Extract the [X, Y] coordinate from the center of the cell holding the provided text.  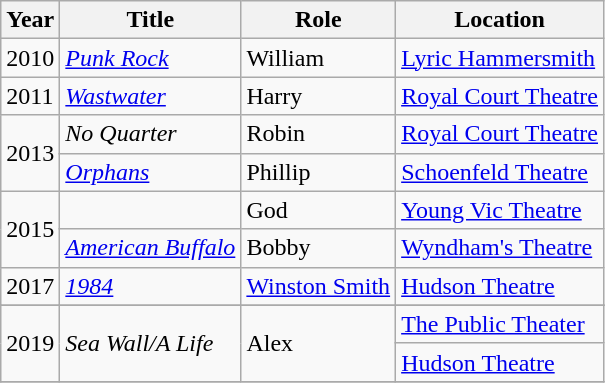
Punk Rock [150, 58]
God [318, 210]
The Public Theater [500, 324]
2010 [30, 58]
Orphans [150, 172]
Role [318, 20]
2017 [30, 286]
Bobby [318, 248]
Location [500, 20]
Young Vic Theatre [500, 210]
Sea Wall/A Life [150, 343]
Harry [318, 96]
2013 [30, 153]
American Buffalo [150, 248]
Robin [318, 134]
2019 [30, 343]
Schoenfeld Theatre [500, 172]
Wyndham's Theatre [500, 248]
Winston Smith [318, 286]
No Quarter [150, 134]
William [318, 58]
2015 [30, 229]
2011 [30, 96]
Title [150, 20]
Alex [318, 343]
1984 [150, 286]
Wastwater [150, 96]
Lyric Hammersmith [500, 58]
Phillip [318, 172]
Year [30, 20]
